Identify which cell holds the provided text, then report its [x, y] central coordinate. 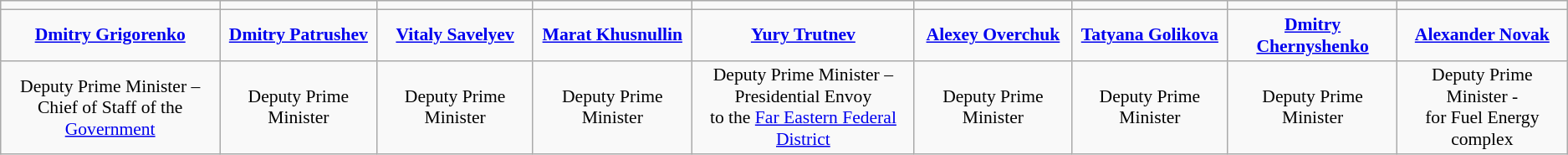
Deputy Prime Minister –Chief of Staff of the Government [110, 107]
Alexander Novak [1482, 35]
Marat Khusnullin [612, 35]
Yury Trutnev [803, 35]
Alexey Overchuk [993, 35]
Dmitry Grigorenko [110, 35]
Dmitry Patrushev [299, 35]
Deputy Prime Minister -for Fuel Energy complex [1482, 107]
Deputy Prime Minister –Presidential Envoyto the Far Eastern Federal District [803, 107]
Tatyana Golikova [1151, 35]
Vitaly Savelyev [455, 35]
Dmitry Chernyshenko [1313, 35]
